Detect which cell encompasses the target text, then output its [x, y] center coordinate. 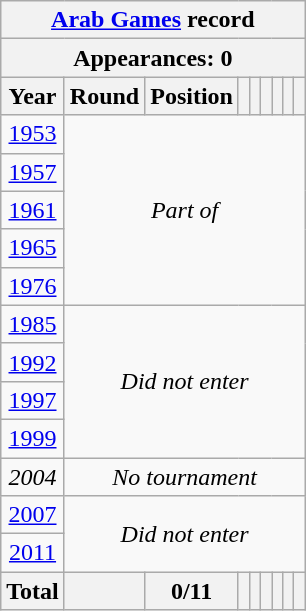
1976 [33, 286]
Position [192, 96]
Arab Games record [153, 20]
Appearances: 0 [153, 58]
1999 [33, 438]
2011 [33, 553]
1953 [33, 134]
Total [33, 591]
1985 [33, 324]
0/11 [192, 591]
2007 [33, 515]
1992 [33, 362]
1997 [33, 400]
1961 [33, 210]
Part of [184, 210]
1965 [33, 248]
No tournament [184, 477]
Year [33, 96]
2004 [33, 477]
1957 [33, 172]
Round [104, 96]
